Locate the cell with the specified text and output its [x, y] center coordinate. 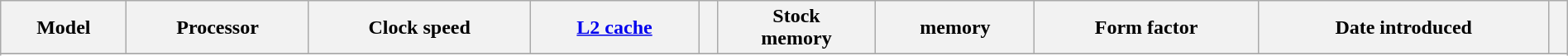
Form factor [1146, 28]
Stockmemory [796, 28]
Model [64, 28]
L2 cache [614, 28]
Processor [218, 28]
memory [955, 28]
Date introduced [1403, 28]
Clock speed [419, 28]
